Extract the [x, y] coordinate from the center of the cell holding the provided text.  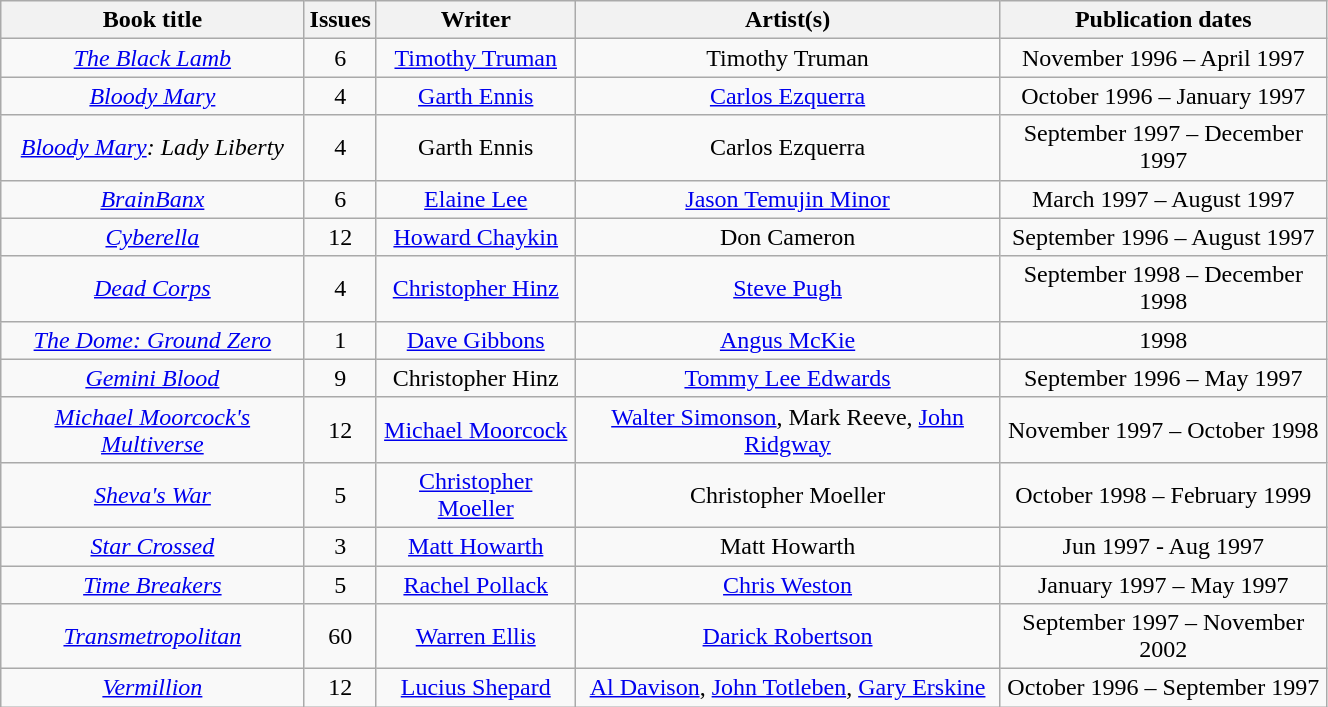
September 1996 – August 1997 [1163, 237]
October 1996 – January 1997 [1163, 96]
October 1996 – September 1997 [1163, 688]
Star Crossed [152, 546]
Steve Pugh [788, 288]
60 [340, 636]
September 1998 – December 1998 [1163, 288]
March 1997 – August 1997 [1163, 199]
Publication dates [1163, 20]
Bloody Mary [152, 96]
Sheva's War [152, 494]
Artist(s) [788, 20]
Angus McKie [788, 340]
Howard Chaykin [476, 237]
October 1998 – February 1999 [1163, 494]
1998 [1163, 340]
January 1997 – May 1997 [1163, 585]
Time Breakers [152, 585]
Dave Gibbons [476, 340]
The Black Lamb [152, 58]
9 [340, 378]
Al Davison, John Totleben, Gary Erskine [788, 688]
Writer [476, 20]
3 [340, 546]
Michael Moorcock's Multiverse [152, 430]
Vermillion [152, 688]
Darick Robertson [788, 636]
Rachel Pollack [476, 585]
Cyberella [152, 237]
BrainBanx [152, 199]
Elaine Lee [476, 199]
September 1996 – May 1997 [1163, 378]
Issues [340, 20]
Jun 1997 - Aug 1997 [1163, 546]
Michael Moorcock [476, 430]
1 [340, 340]
Jason Temujin Minor [788, 199]
September 1997 – December 1997 [1163, 148]
Walter Simonson, Mark Reeve, John Ridgway [788, 430]
Book title [152, 20]
Warren Ellis [476, 636]
November 1997 – October 1998 [1163, 430]
November 1996 – April 1997 [1163, 58]
Gemini Blood [152, 378]
Chris Weston [788, 585]
Dead Corps [152, 288]
Transmetropolitan [152, 636]
The Dome: Ground Zero [152, 340]
Lucius Shepard [476, 688]
September 1997 – November 2002 [1163, 636]
Don Cameron [788, 237]
Bloody Mary: Lady Liberty [152, 148]
Tommy Lee Edwards [788, 378]
